Detect which cell encompasses the target text, then output its (X, Y) center coordinate. 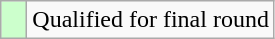
Qualified for final round (151, 20)
